Output the (x, y) coordinate of the center of the cell containing the given text.  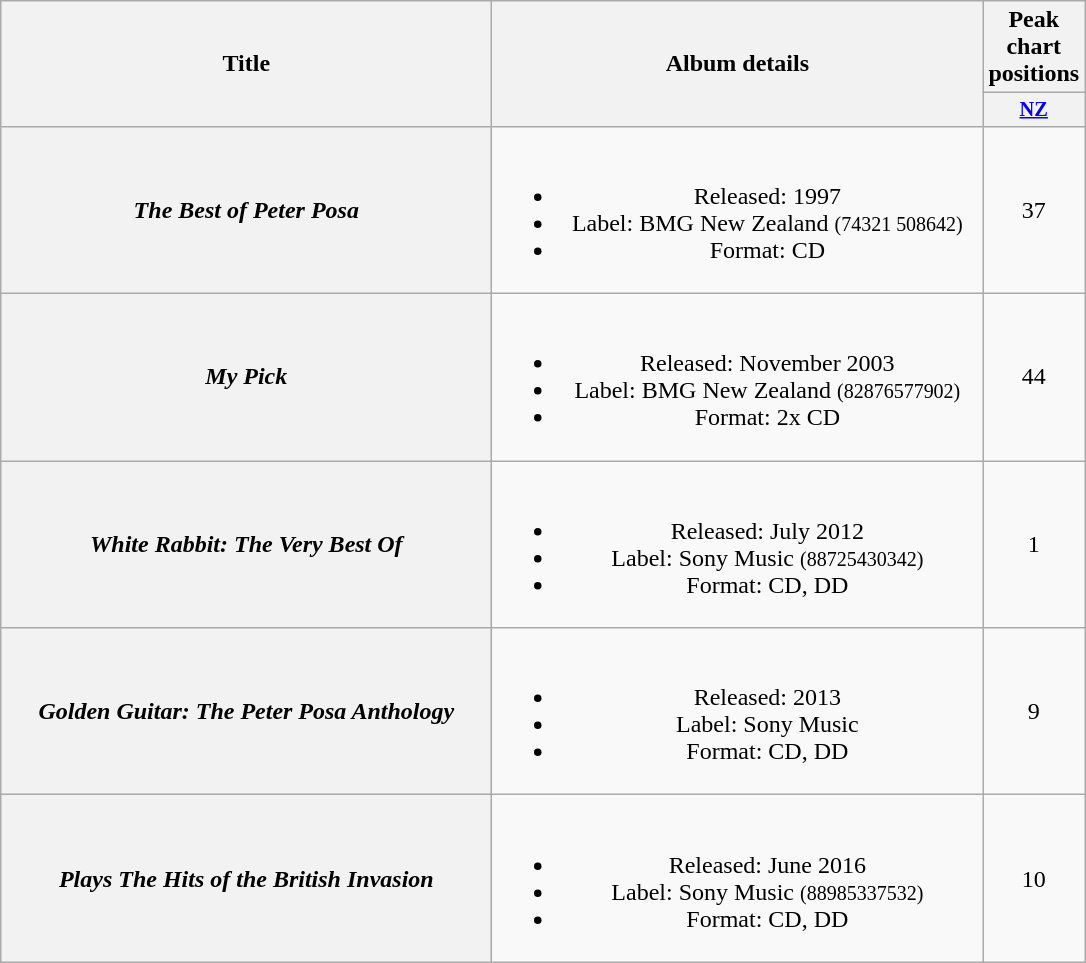
Golden Guitar: The Peter Posa Anthology (246, 712)
1 (1034, 544)
Released: July 2012Label: Sony Music (88725430342)Format: CD, DD (738, 544)
Album details (738, 64)
My Pick (246, 378)
The Best of Peter Posa (246, 210)
Released: June 2016Label: Sony Music (88985337532)Format: CD, DD (738, 878)
Plays The Hits of the British Invasion (246, 878)
Title (246, 64)
NZ (1034, 110)
Released: 1997Label: BMG New Zealand (74321 508642)Format: CD (738, 210)
37 (1034, 210)
9 (1034, 712)
10 (1034, 878)
White Rabbit: The Very Best Of (246, 544)
Released: 2013Label: Sony MusicFormat: CD, DD (738, 712)
Peak chartpositions (1034, 47)
Released: November 2003Label: BMG New Zealand (82876577902)Format: 2x CD (738, 378)
44 (1034, 378)
